Locate the cell with the specified text and output its [x, y] center coordinate. 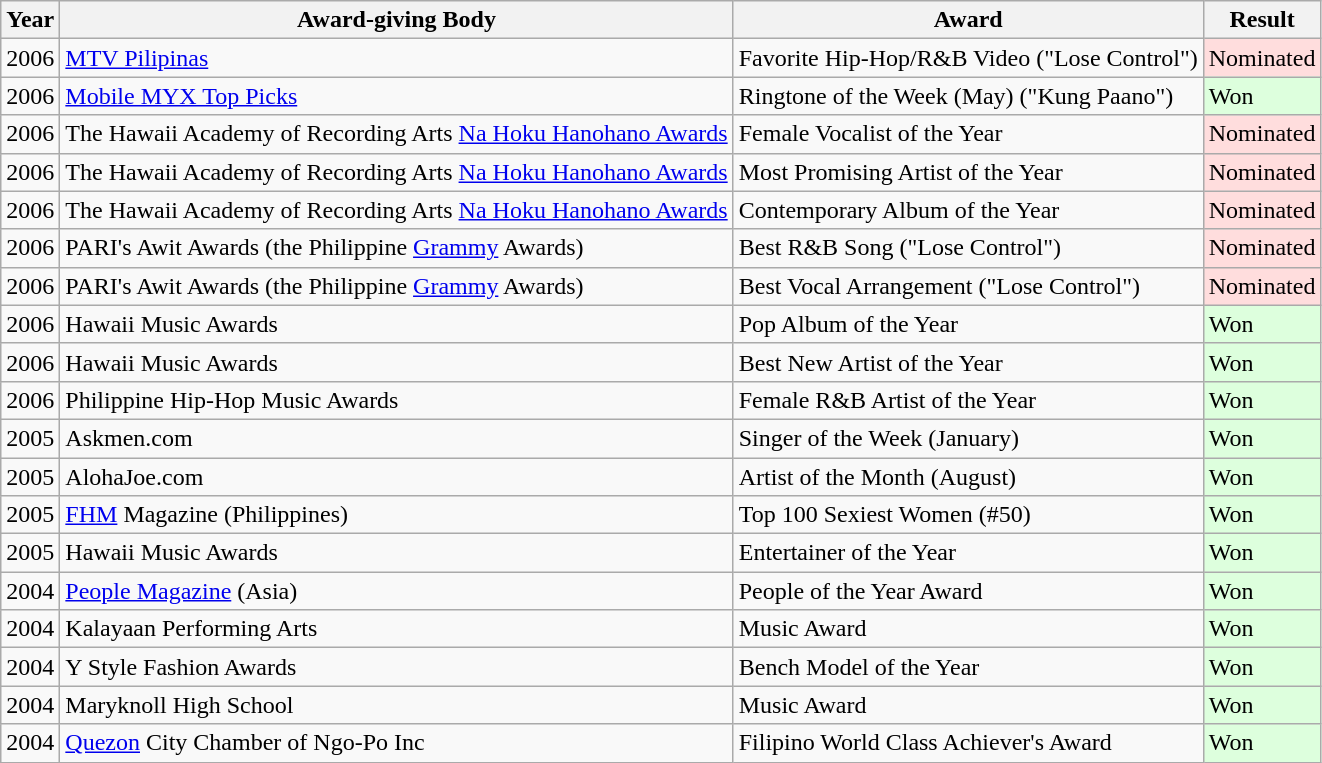
People Magazine (Asia) [396, 591]
Entertainer of the Year [968, 553]
Most Promising Artist of the Year [968, 172]
Kalayaan Performing Arts [396, 629]
Female Vocalist of the Year [968, 134]
Female R&B Artist of the Year [968, 400]
Ringtone of the Week (May) ("Kung Paano") [968, 96]
Top 100 Sexiest Women (#50) [968, 515]
Year [30, 20]
Y Style Fashion Awards [396, 667]
Pop Album of the Year [968, 324]
Bench Model of the Year [968, 667]
Best R&B Song ("Lose Control") [968, 248]
Contemporary Album of the Year [968, 210]
Quezon City Chamber of Ngo-Po Inc [396, 743]
MTV Pilipinas [396, 58]
Mobile MYX Top Picks [396, 96]
Best Vocal Arrangement ("Lose Control") [968, 286]
FHM Magazine (Philippines) [396, 515]
Favorite Hip-Hop/R&B Video ("Lose Control") [968, 58]
People of the Year Award [968, 591]
AlohaJoe.com [396, 477]
Award [968, 20]
Maryknoll High School [396, 705]
Philippine Hip-Hop Music Awards [396, 400]
Askmen.com [396, 438]
Artist of the Month (August) [968, 477]
Singer of the Week (January) [968, 438]
Best New Artist of the Year [968, 362]
Result [1262, 20]
Award-giving Body [396, 20]
Filipino World Class Achiever's Award [968, 743]
